Scan for the cell matching the given text and deliver its [x, y] coordinate at center. 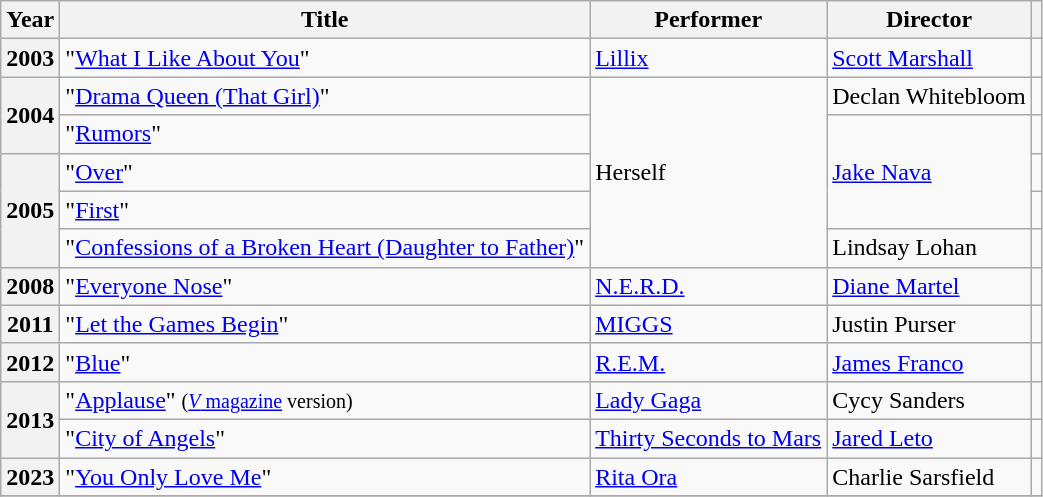
"Let the Games Begin" [325, 324]
2004 [30, 115]
"City of Angels" [325, 438]
"What I Like About You" [325, 58]
Scott Marshall [930, 58]
Year [30, 20]
Charlie Sarsfield [930, 477]
James Franco [930, 362]
Cycy Sanders [930, 400]
"Blue" [325, 362]
MIGGS [708, 324]
"First" [325, 210]
Title [325, 20]
Declan Whitebloom [930, 96]
Lillix [708, 58]
2003 [30, 58]
"Confessions of a Broken Heart (Daughter to Father)" [325, 248]
2008 [30, 286]
Diane Martel [930, 286]
Jake Nava [930, 172]
2011 [30, 324]
R.E.M. [708, 362]
"You Only Love Me" [325, 477]
Lindsay Lohan [930, 248]
2012 [30, 362]
Herself [708, 172]
"Rumors" [325, 134]
N.E.R.D. [708, 286]
Jared Leto [930, 438]
Director [930, 20]
Justin Purser [930, 324]
Thirty Seconds to Mars [708, 438]
2005 [30, 210]
Lady Gaga [708, 400]
"Drama Queen (That Girl)" [325, 96]
2023 [30, 477]
Performer [708, 20]
"Applause" (V magazine version) [325, 400]
Rita Ora [708, 477]
"Over" [325, 172]
"Everyone Nose" [325, 286]
2013 [30, 419]
